Search for the cell housing the specified text and yield its (X, Y) center coordinate. 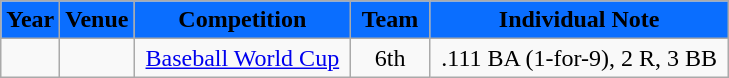
Competition (242, 20)
.111 BA (1-for-9), 2 R, 3 BB (580, 58)
Baseball World Cup (242, 58)
Individual Note (580, 20)
6th (390, 58)
Year (30, 20)
Venue (97, 20)
Team (390, 20)
